Provide the [x, y] coordinate of the cell's center where the given text is located.  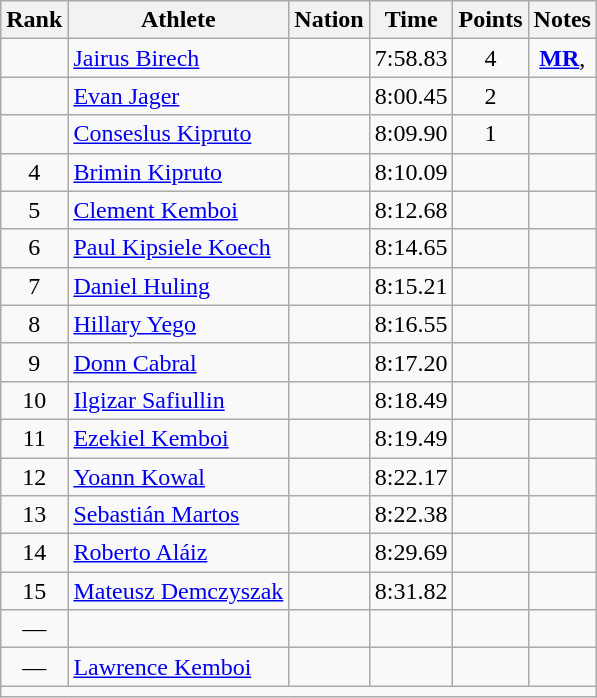
Points [490, 20]
12 [34, 477]
Athlete [178, 20]
8:19.49 [411, 438]
Rank [34, 20]
11 [34, 438]
8:16.55 [411, 324]
Lawrence Kemboi [178, 667]
Hillary Yego [178, 324]
6 [34, 248]
Notes [562, 20]
Jairus Birech [178, 58]
Donn Cabral [178, 362]
10 [34, 400]
7 [34, 286]
MR, [562, 58]
8 [34, 324]
9 [34, 362]
8:10.09 [411, 172]
8:15.21 [411, 286]
Sebastián Martos [178, 515]
Brimin Kipruto [178, 172]
14 [34, 553]
Conseslus Kipruto [178, 134]
Yoann Kowal [178, 477]
Paul Kipsiele Koech [178, 248]
8:22.17 [411, 477]
8:14.65 [411, 248]
Evan Jager [178, 96]
8:09.90 [411, 134]
Roberto Aláiz [178, 553]
13 [34, 515]
8:22.38 [411, 515]
8:31.82 [411, 591]
2 [490, 96]
8:17.20 [411, 362]
8:29.69 [411, 553]
Daniel Huling [178, 286]
Ezekiel Kemboi [178, 438]
Mateusz Demczyszak [178, 591]
Clement Kemboi [178, 210]
1 [490, 134]
8:00.45 [411, 96]
8:18.49 [411, 400]
7:58.83 [411, 58]
Nation [329, 20]
15 [34, 591]
Ilgizar Safiullin [178, 400]
8:12.68 [411, 210]
5 [34, 210]
Time [411, 20]
